Locate the cell with the specified text and output its (x, y) center coordinate. 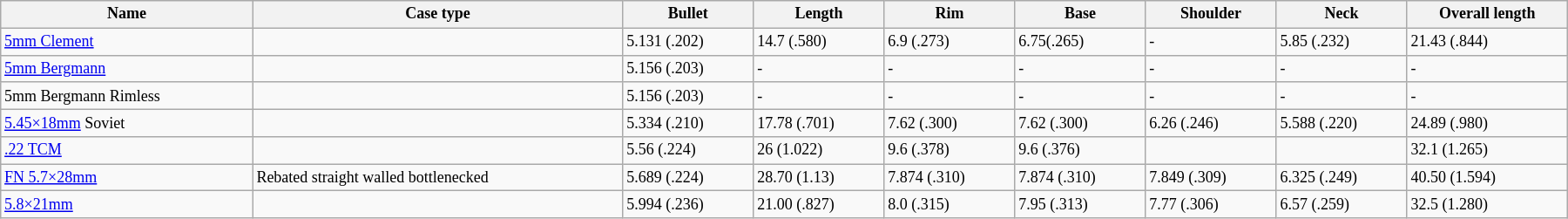
Bullet (688, 14)
5.8×21mm (127, 204)
7.849 (.309) (1211, 178)
8.0 (.315) (950, 204)
6.26 (.246) (1211, 122)
26 (1.022) (819, 150)
21.00 (.827) (819, 204)
Case type (437, 14)
5.56 (.224) (688, 150)
Base (1080, 14)
5.994 (.236) (688, 204)
Rim (950, 14)
Rebated straight walled bottlenecked (437, 178)
5.588 (.220) (1342, 122)
Name (127, 14)
Length (819, 14)
5.334 (.210) (688, 122)
5.85 (.232) (1342, 42)
9.6 (.376) (1080, 150)
21.43 (.844) (1487, 42)
5.131 (.202) (688, 42)
5.689 (.224) (688, 178)
5mm Clement (127, 42)
6.325 (.249) (1342, 178)
32.1 (1.265) (1487, 150)
5mm Bergmann (127, 68)
5mm Bergmann Rimless (127, 96)
9.6 (.378) (950, 150)
24.89 (.980) (1487, 122)
Overall length (1487, 14)
32.5 (1.280) (1487, 204)
28.70 (1.13) (819, 178)
FN 5.7×28mm (127, 178)
17.78 (.701) (819, 122)
5.45×18mm Soviet (127, 122)
40.50 (1.594) (1487, 178)
.22 TCM (127, 150)
7.95 (.313) (1080, 204)
7.77 (.306) (1211, 204)
6.75(.265) (1080, 42)
Shoulder (1211, 14)
6.57 (.259) (1342, 204)
14.7 (.580) (819, 42)
6.9 (.273) (950, 42)
Neck (1342, 14)
